Return the (X, Y) coordinate for the center point of the cell that contains the specified text.  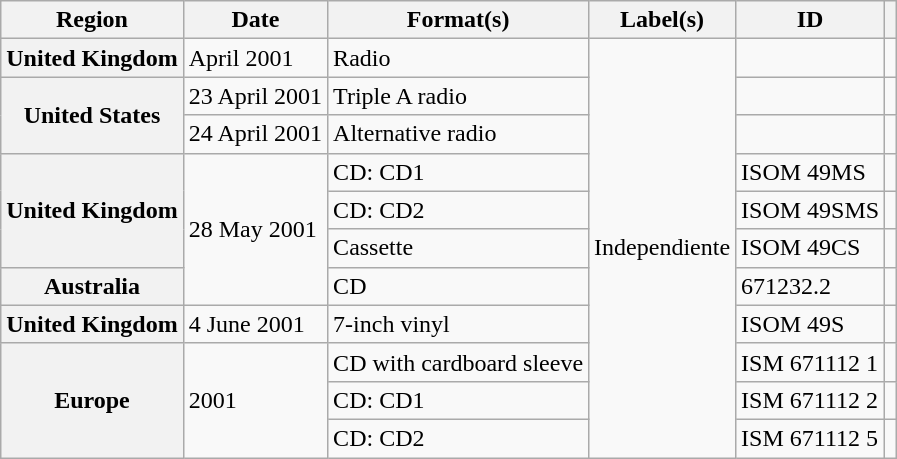
ISOM 49SMS (810, 210)
ISM 671112 2 (810, 400)
United States (92, 115)
Date (255, 20)
ISM 671112 5 (810, 438)
671232.2 (810, 286)
7-inch vinyl (458, 324)
Independiente (662, 248)
April 2001 (255, 58)
23 April 2001 (255, 96)
Radio (458, 58)
CD (458, 286)
ISOM 49S (810, 324)
2001 (255, 400)
24 April 2001 (255, 134)
Format(s) (458, 20)
4 June 2001 (255, 324)
Triple A radio (458, 96)
Cassette (458, 248)
Label(s) (662, 20)
Alternative radio (458, 134)
ISOM 49MS (810, 172)
28 May 2001 (255, 229)
CD with cardboard sleeve (458, 362)
ID (810, 20)
ISOM 49CS (810, 248)
Europe (92, 400)
ISM 671112 1 (810, 362)
Region (92, 20)
Australia (92, 286)
